Capture the cell that displays the provided text and extract its [X, Y] central coordinate. 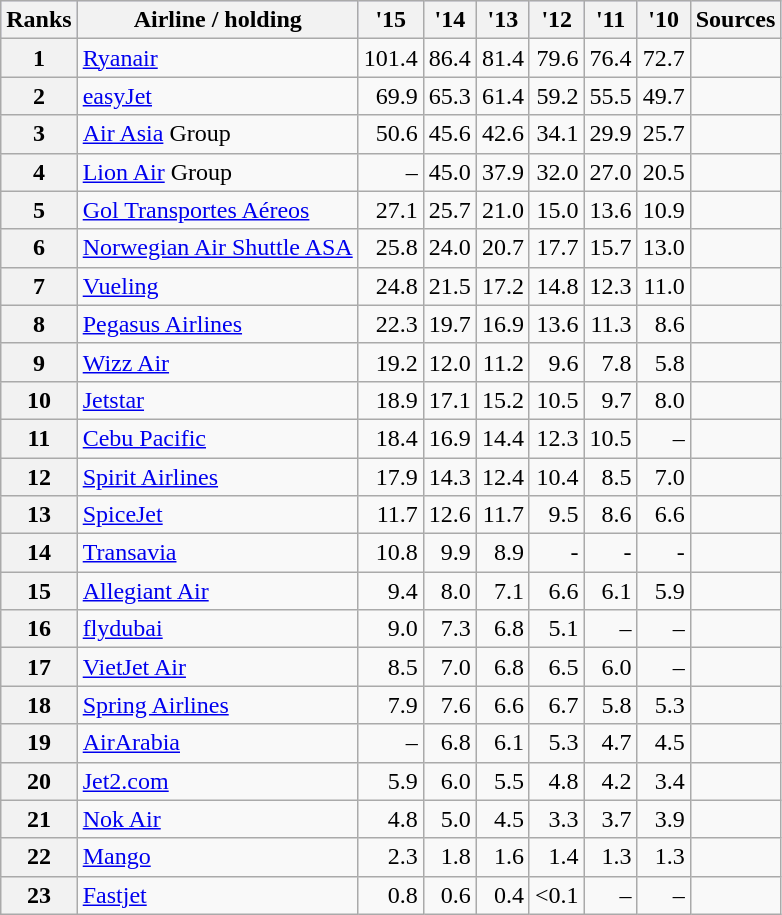
20 [39, 781]
79.6 [556, 58]
1.6 [502, 857]
7.3 [450, 629]
Airline / holding [218, 20]
17.7 [556, 248]
27.0 [610, 172]
32.0 [556, 172]
69.9 [390, 96]
76.4 [610, 58]
Vueling [218, 286]
3.4 [664, 781]
'12 [556, 20]
72.7 [664, 58]
12 [39, 477]
59.2 [556, 96]
Spirit Airlines [218, 477]
10.4 [556, 477]
15.7 [610, 248]
7.1 [502, 591]
4 [39, 172]
'14 [450, 20]
11.3 [610, 324]
65.3 [450, 96]
21.0 [502, 210]
flydubai [218, 629]
15 [39, 591]
17.1 [450, 400]
Ranks [39, 20]
19.7 [450, 324]
27.1 [390, 210]
5.0 [450, 819]
14 [39, 553]
24.8 [390, 286]
Mango [218, 857]
3.7 [610, 819]
Transavia [218, 553]
9.6 [556, 362]
17.9 [390, 477]
1 [39, 58]
Air Asia Group [218, 134]
14.8 [556, 286]
11 [39, 438]
42.6 [502, 134]
23 [39, 895]
34.1 [556, 134]
18 [39, 705]
Ryanair [218, 58]
SpiceJet [218, 515]
5.1 [556, 629]
Fastjet [218, 895]
17 [39, 667]
Jetstar [218, 400]
3 [39, 134]
2 [39, 96]
22 [39, 857]
8 [39, 324]
14.4 [502, 438]
4.7 [610, 743]
easyJet [218, 96]
6 [39, 248]
Norwegian Air Shuttle ASA [218, 248]
37.9 [502, 172]
10 [39, 400]
VietJet Air [218, 667]
20.5 [664, 172]
'15 [390, 20]
Allegiant Air [218, 591]
16 [39, 629]
9.9 [450, 553]
20.7 [502, 248]
Sources [736, 20]
0.4 [502, 895]
12.6 [450, 515]
13.0 [664, 248]
7.6 [450, 705]
12.0 [450, 362]
2.3 [390, 857]
0.8 [390, 895]
45.0 [450, 172]
18.4 [390, 438]
Pegasus Airlines [218, 324]
5.5 [502, 781]
0.6 [450, 895]
'11 [610, 20]
17.2 [502, 286]
19 [39, 743]
3.3 [556, 819]
<0.1 [556, 895]
12.4 [502, 477]
19.2 [390, 362]
7 [39, 286]
'13 [502, 20]
5 [39, 210]
18.9 [390, 400]
9.0 [390, 629]
11.0 [664, 286]
9.4 [390, 591]
10.9 [664, 210]
55.5 [610, 96]
50.6 [390, 134]
15.0 [556, 210]
24.0 [450, 248]
7.8 [610, 362]
8.9 [502, 553]
11.2 [502, 362]
1.4 [556, 857]
Spring Airlines [218, 705]
4.2 [610, 781]
Cebu Pacific [218, 438]
9.7 [610, 400]
49.7 [664, 96]
Jet2.com [218, 781]
Nok Air [218, 819]
25.8 [390, 248]
21.5 [450, 286]
21 [39, 819]
15.2 [502, 400]
61.4 [502, 96]
9.5 [556, 515]
10.8 [390, 553]
Wizz Air [218, 362]
6.5 [556, 667]
AirArabia [218, 743]
9 [39, 362]
3.9 [664, 819]
'10 [664, 20]
Lion Air Group [218, 172]
14.3 [450, 477]
7.9 [390, 705]
1.8 [450, 857]
86.4 [450, 58]
45.6 [450, 134]
6.7 [556, 705]
13 [39, 515]
Gol Transportes Aéreos [218, 210]
22.3 [390, 324]
101.4 [390, 58]
81.4 [502, 58]
29.9 [610, 134]
